For the text-containing cell, return its midpoint in [x, y] coordinate format. 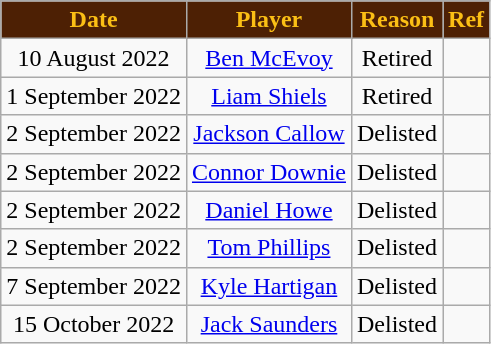
Tom Phillips [268, 248]
Ref [466, 20]
Ben McEvoy [268, 58]
Kyle Hartigan [268, 286]
Date [94, 20]
10 August 2022 [94, 58]
Player [268, 20]
Liam Shiels [268, 96]
Connor Downie [268, 172]
15 October 2022 [94, 324]
Jack Saunders [268, 324]
Reason [396, 20]
7 September 2022 [94, 286]
Jackson Callow [268, 134]
1 September 2022 [94, 96]
Daniel Howe [268, 210]
